Scan for the cell matching the given text and deliver its [X, Y] coordinate at center. 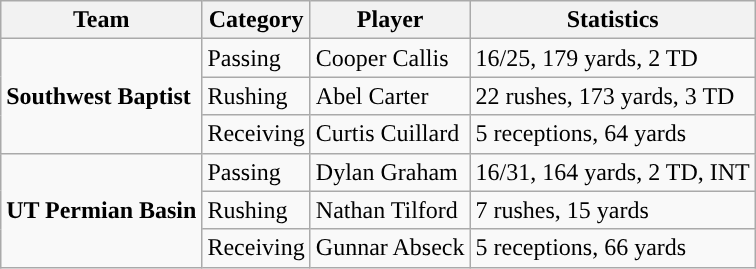
Abel Carter [390, 96]
Statistics [612, 20]
Southwest Baptist [102, 96]
Dylan Graham [390, 172]
22 rushes, 173 yards, 3 TD [612, 96]
Curtis Cuillard [390, 134]
Nathan Tilford [390, 210]
Gunnar Abseck [390, 248]
16/31, 164 yards, 2 TD, INT [612, 172]
Player [390, 20]
UT Permian Basin [102, 210]
Cooper Callis [390, 58]
Team [102, 20]
5 receptions, 66 yards [612, 248]
5 receptions, 64 yards [612, 134]
16/25, 179 yards, 2 TD [612, 58]
Category [256, 20]
7 rushes, 15 yards [612, 210]
